Return the [X, Y] coordinate for the center point of the cell that contains the specified text.  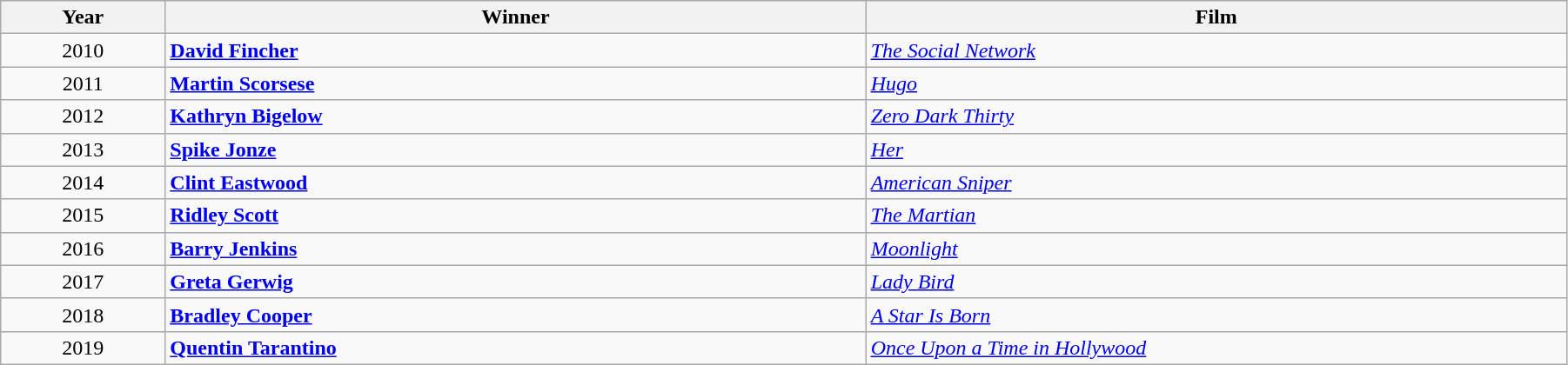
A Star Is Born [1216, 315]
Film [1216, 17]
2015 [84, 216]
2010 [84, 50]
Her [1216, 149]
Hugo [1216, 83]
2013 [84, 149]
2016 [84, 249]
2014 [84, 182]
Martin Scorsese [515, 83]
2019 [84, 348]
Ridley Scott [515, 216]
Barry Jenkins [515, 249]
Spike Jonze [515, 149]
The Social Network [1216, 50]
Once Upon a Time in Hollywood [1216, 348]
2011 [84, 83]
Quentin Tarantino [515, 348]
2018 [84, 315]
Kathryn Bigelow [515, 116]
Zero Dark Thirty [1216, 116]
Greta Gerwig [515, 282]
Moonlight [1216, 249]
2012 [84, 116]
Lady Bird [1216, 282]
Clint Eastwood [515, 182]
Year [84, 17]
Bradley Cooper [515, 315]
2017 [84, 282]
American Sniper [1216, 182]
Winner [515, 17]
David Fincher [515, 50]
The Martian [1216, 216]
